Provide the [x, y] coordinate of the cell's center where the given text is located.  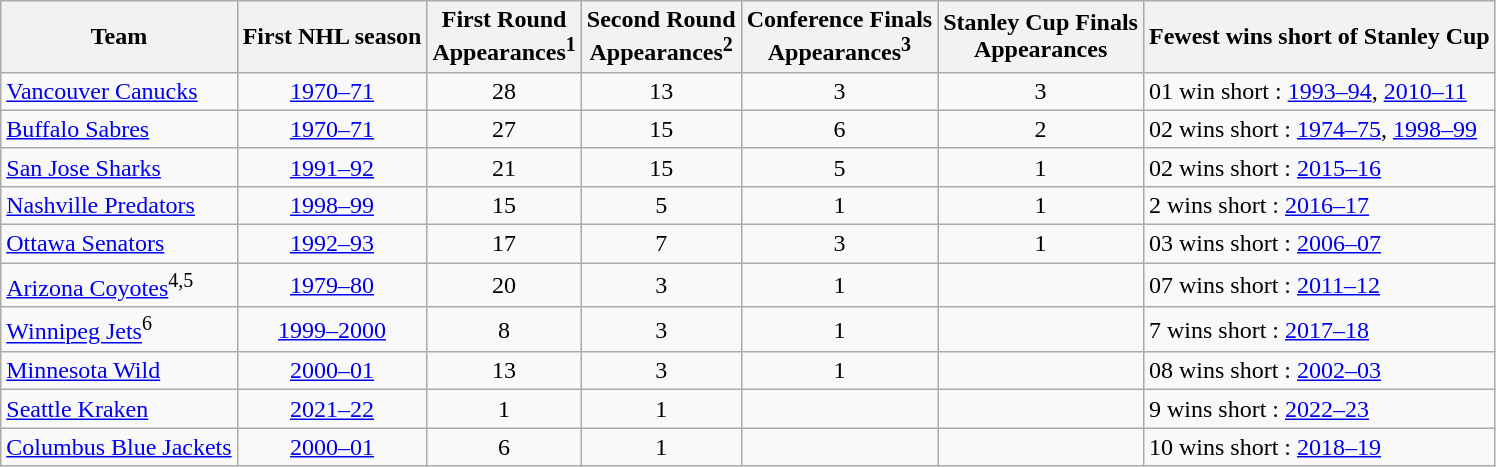
First RoundAppearances1 [504, 37]
1999–2000 [332, 330]
10 wins short : 2018–19 [1319, 447]
02 wins short : 2015–16 [1319, 167]
8 [504, 330]
1991–92 [332, 167]
27 [504, 129]
2 [1041, 129]
Buffalo Sabres [119, 129]
Ottawa Senators [119, 244]
01 win short : 1993–94, 2010–11 [1319, 91]
2021–22 [332, 409]
21 [504, 167]
08 wins short : 2002–03 [1319, 371]
Minnesota Wild [119, 371]
Vancouver Canucks [119, 91]
28 [504, 91]
17 [504, 244]
02 wins short : 1974–75, 1998–99 [1319, 129]
Conference FinalsAppearances3 [840, 37]
1992–93 [332, 244]
Team [119, 37]
Winnipeg Jets6 [119, 330]
Stanley Cup FinalsAppearances [1041, 37]
Arizona Coyotes4,5 [119, 286]
9 wins short : 2022–23 [1319, 409]
Nashville Predators [119, 205]
San Jose Sharks [119, 167]
Seattle Kraken [119, 409]
First NHL season [332, 37]
Second RoundAppearances2 [661, 37]
07 wins short : 2011–12 [1319, 286]
20 [504, 286]
Columbus Blue Jackets [119, 447]
1998–99 [332, 205]
03 wins short : 2006–07 [1319, 244]
2 wins short : 2016–17 [1319, 205]
Fewest wins short of Stanley Cup [1319, 37]
1979–80 [332, 286]
7 wins short : 2017–18 [1319, 330]
7 [661, 244]
